Extract the [X, Y] coordinate from the center of the cell holding the provided text.  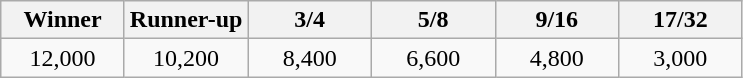
6,600 [433, 58]
17/32 [681, 20]
10,200 [186, 58]
12,000 [63, 58]
3,000 [681, 58]
8,400 [310, 58]
3/4 [310, 20]
5/8 [433, 20]
Winner [63, 20]
Runner-up [186, 20]
9/16 [557, 20]
4,800 [557, 58]
